Output the (X, Y) coordinate of the center of the cell containing the given text.  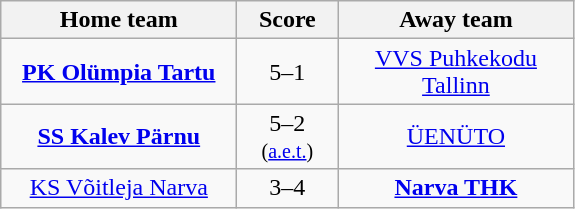
Score (288, 20)
Home team (119, 20)
Narva THK (456, 188)
VVS Puhkekodu Tallinn (456, 72)
KS Võitleja Narva (119, 188)
5–1 (288, 72)
Away team (456, 20)
PK Olümpia Tartu (119, 72)
5–2(a.e.t.) (288, 136)
SS Kalev Pärnu (119, 136)
3–4 (288, 188)
ÜENÜTO (456, 136)
